Determine the [x, y] coordinate at the center of the cell enclosing the given text.  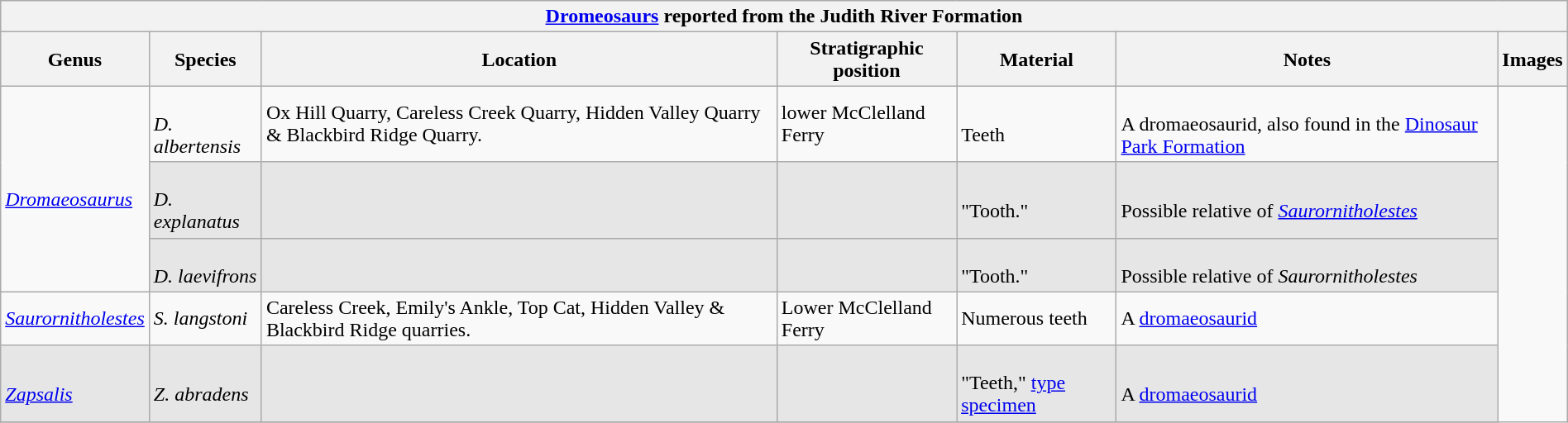
"Teeth," type specimen [1037, 383]
Lower McClelland Ferry [867, 319]
Numerous teeth [1037, 319]
D. laevifrons [205, 264]
D. albertensis [205, 124]
Dromeosaurs reported from the Judith River Formation [784, 17]
Notes [1307, 59]
Material [1037, 59]
Ox Hill Quarry, Careless Creek Quarry, Hidden Valley Quarry & Blackbird Ridge Quarry. [519, 124]
Stratigraphic position [867, 59]
A dromaeosaurid, also found in the Dinosaur Park Formation [1307, 124]
Careless Creek, Emily's Ankle, Top Cat, Hidden Valley & Blackbird Ridge quarries. [519, 319]
Images [1532, 59]
S. langstoni [205, 319]
Location [519, 59]
Saurornitholestes [75, 319]
Dromaeosaurus [75, 188]
Species [205, 59]
lower McClelland Ferry [867, 124]
Z. abradens [205, 383]
Teeth [1037, 124]
D. explanatus [205, 200]
Genus [75, 59]
Zapsalis [75, 383]
